Find where the given text appears and provide that cell's center as (x, y) coordinate. 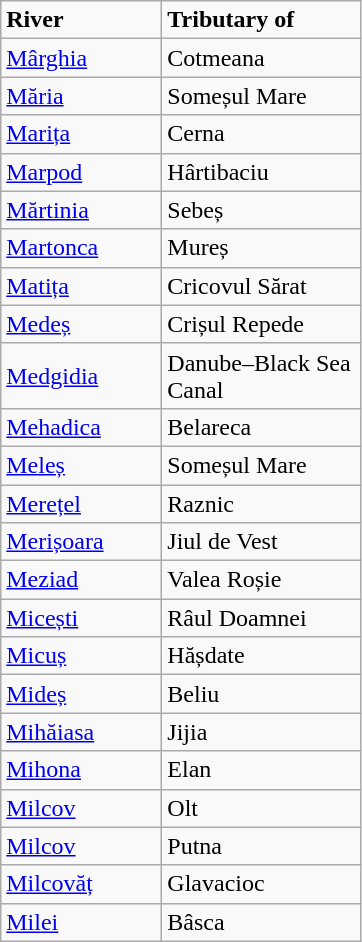
Meleș (82, 465)
Bâsca (262, 922)
Medgidia (82, 376)
Merișoara (82, 542)
Marița (82, 134)
Mihăiasa (82, 732)
Merețel (82, 503)
Milei (82, 922)
Cricovul Sărat (262, 286)
Marpod (82, 172)
Micuș (82, 656)
Beliu (262, 694)
Jijia (262, 732)
Crișul Repede (262, 324)
Danube–Black Sea Canal (262, 376)
Măria (82, 96)
Raznic (262, 503)
Elan (262, 770)
Cotmeana (262, 58)
Mideș (82, 694)
Putna (262, 846)
River (82, 20)
Belareca (262, 427)
Hârtibaciu (262, 172)
Olt (262, 808)
Jiul de Vest (262, 542)
Hășdate (262, 656)
Medeș (82, 324)
Valea Roșie (262, 580)
Râul Doamnei (262, 618)
Mehadica (82, 427)
Micești (82, 618)
Sebeș (262, 210)
Mărtinia (82, 210)
Glavacioc (262, 884)
Meziad (82, 580)
Martonca (82, 248)
Matița (82, 286)
Mureș (262, 248)
Milcovăț (82, 884)
Tributary of (262, 20)
Mihona (82, 770)
Mârghia (82, 58)
Cerna (262, 134)
